Capture the cell that displays the provided text and extract its [x, y] central coordinate. 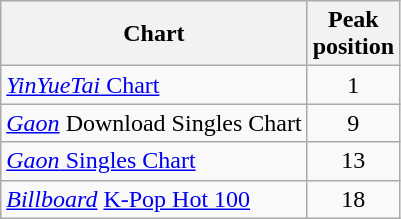
1 [353, 85]
Billboard K-Pop Hot 100 [154, 199]
Chart [154, 34]
Gaon Download Singles Chart [154, 123]
9 [353, 123]
YinYueTai Chart [154, 85]
13 [353, 161]
18 [353, 199]
Gaon Singles Chart [154, 161]
Peakposition [353, 34]
